Capture the cell that displays the provided text and extract its (x, y) central coordinate. 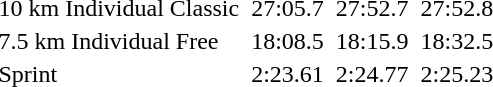
18:08.5 (288, 41)
18:15.9 (372, 41)
